Provide the (x, y) coordinate of the cell's center where the given text is located.  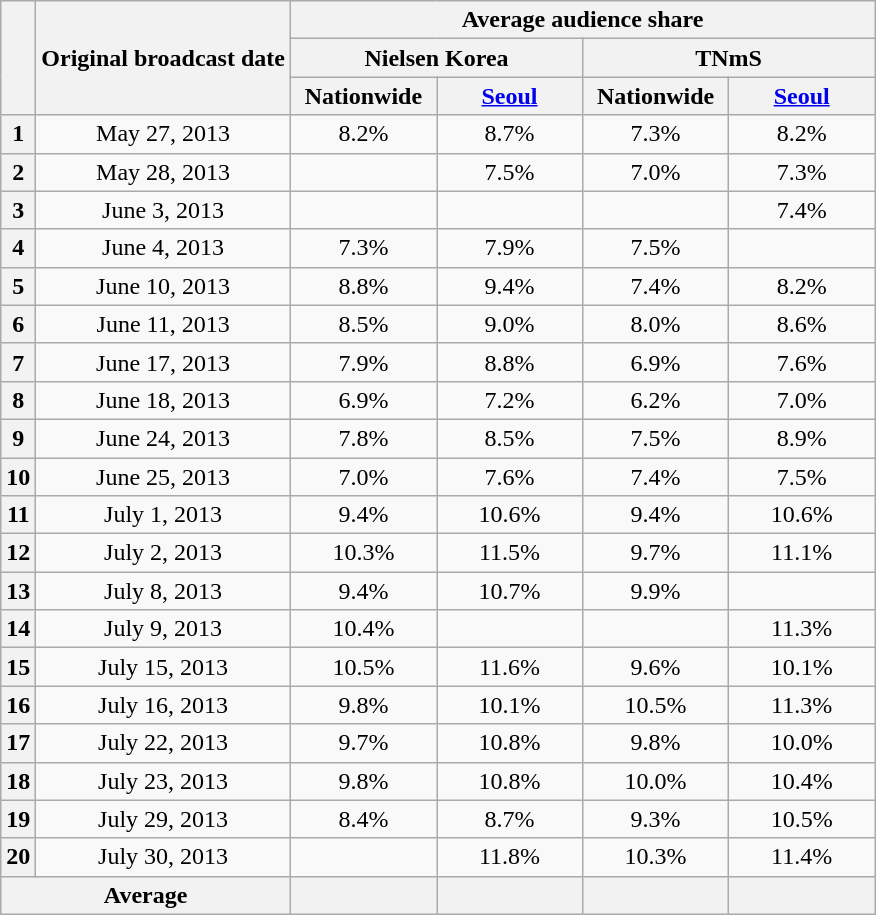
June 17, 2013 (164, 362)
Average audience share (582, 20)
20 (18, 857)
11.4% (802, 857)
18 (18, 781)
8.6% (802, 324)
July 30, 2013 (164, 857)
7.2% (509, 400)
9.9% (656, 591)
15 (18, 667)
July 9, 2013 (164, 629)
July 23, 2013 (164, 781)
6 (18, 324)
July 22, 2013 (164, 743)
11 (18, 515)
June 24, 2013 (164, 438)
July 16, 2013 (164, 705)
13 (18, 591)
11.5% (509, 553)
July 1, 2013 (164, 515)
1 (18, 134)
5 (18, 286)
11.1% (802, 553)
Original broadcast date (164, 58)
10 (18, 477)
3 (18, 210)
2 (18, 172)
19 (18, 819)
Average (146, 895)
6.2% (656, 400)
11.6% (509, 667)
June 10, 2013 (164, 286)
10.7% (509, 591)
8.0% (656, 324)
8.4% (363, 819)
9.6% (656, 667)
June 11, 2013 (164, 324)
May 28, 2013 (164, 172)
9.3% (656, 819)
16 (18, 705)
17 (18, 743)
TNmS (729, 58)
12 (18, 553)
July 15, 2013 (164, 667)
Nielsen Korea (436, 58)
14 (18, 629)
4 (18, 248)
9 (18, 438)
8 (18, 400)
June 18, 2013 (164, 400)
9.0% (509, 324)
11.8% (509, 857)
July 29, 2013 (164, 819)
July 8, 2013 (164, 591)
June 3, 2013 (164, 210)
8.9% (802, 438)
7 (18, 362)
7.8% (363, 438)
May 27, 2013 (164, 134)
June 25, 2013 (164, 477)
June 4, 2013 (164, 248)
July 2, 2013 (164, 553)
